For the text-containing cell, return its midpoint in [x, y] coordinate format. 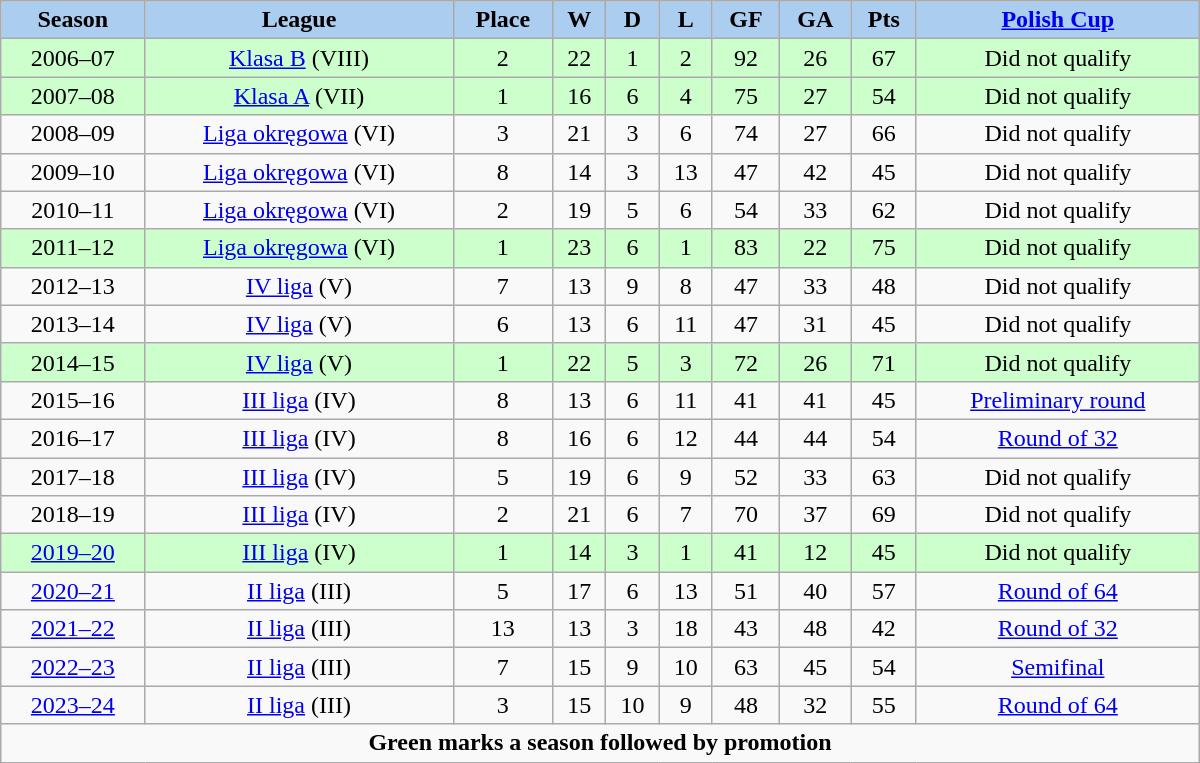
2022–23 [73, 667]
Klasa A (VII) [299, 96]
2020–21 [73, 591]
League [299, 20]
GF [746, 20]
Preliminary round [1058, 400]
GA [816, 20]
2017–18 [73, 477]
31 [816, 324]
2012–13 [73, 286]
2006–07 [73, 58]
Semifinal [1058, 667]
23 [580, 248]
2010–11 [73, 210]
Place [503, 20]
66 [884, 134]
18 [686, 629]
Green marks a season followed by promotion [600, 743]
69 [884, 515]
71 [884, 362]
2021–22 [73, 629]
70 [746, 515]
57 [884, 591]
17 [580, 591]
40 [816, 591]
2016–17 [73, 438]
51 [746, 591]
2013–14 [73, 324]
43 [746, 629]
Klasa B (VIII) [299, 58]
Season [73, 20]
2019–20 [73, 553]
55 [884, 705]
32 [816, 705]
L [686, 20]
Polish Cup [1058, 20]
62 [884, 210]
74 [746, 134]
67 [884, 58]
52 [746, 477]
2011–12 [73, 248]
2015–16 [73, 400]
2008–09 [73, 134]
2018–19 [73, 515]
Pts [884, 20]
2023–24 [73, 705]
92 [746, 58]
2007–08 [73, 96]
37 [816, 515]
D [632, 20]
W [580, 20]
2009–10 [73, 172]
4 [686, 96]
83 [746, 248]
72 [746, 362]
2014–15 [73, 362]
